Determine the (X, Y) coordinate at the center of the cell enclosing the given text.  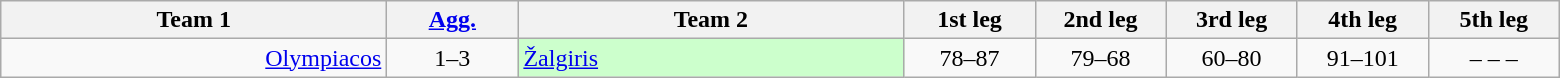
1st leg (970, 20)
79–68 (1100, 58)
Agg. (452, 20)
60–80 (1232, 58)
91–101 (1362, 58)
2nd leg (1100, 20)
4th leg (1362, 20)
Team 2 (711, 20)
1–3 (452, 58)
5th leg (1494, 20)
Žalgiris (711, 58)
Team 1 (194, 20)
Olympiacos (194, 58)
3rd leg (1232, 20)
78–87 (970, 58)
– – – (1494, 58)
